Provide the [X, Y] coordinate of the cell's center where the given text is located.  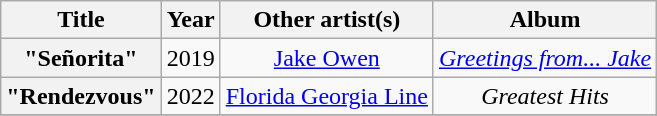
Jake Owen [326, 58]
Title [81, 20]
Greetings from... Jake [544, 58]
Florida Georgia Line [326, 96]
Greatest Hits [544, 96]
Year [190, 20]
Album [544, 20]
2022 [190, 96]
"Rendezvous" [81, 96]
"Señorita" [81, 58]
Other artist(s) [326, 20]
2019 [190, 58]
